Search for the cell housing the specified text and yield its (x, y) center coordinate. 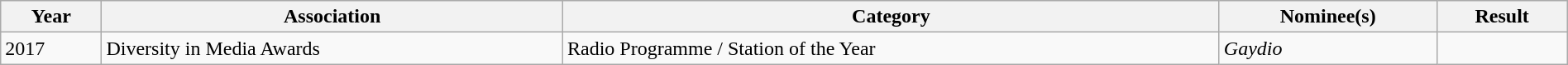
Year (51, 17)
Gaydio (1328, 48)
2017 (51, 48)
Result (1502, 17)
Nominee(s) (1328, 17)
Category (891, 17)
Radio Programme / Station of the Year (891, 48)
Association (332, 17)
Diversity in Media Awards (332, 48)
